Output the (x, y) coordinate of the center of the cell containing the given text.  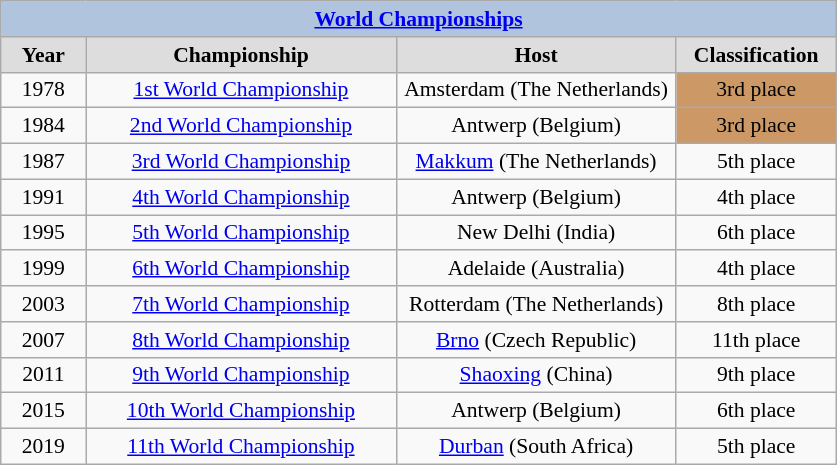
7th World Championship (241, 304)
9th place (756, 375)
2003 (44, 304)
8th place (756, 304)
1978 (44, 90)
2nd World Championship (241, 126)
8th World Championship (241, 340)
1991 (44, 197)
New Delhi (India) (536, 233)
11th World Championship (241, 447)
World Championships (419, 19)
2019 (44, 447)
1987 (44, 162)
2015 (44, 411)
9th World Championship (241, 375)
Host (536, 55)
Classification (756, 55)
Durban (South Africa) (536, 447)
4th World Championship (241, 197)
1984 (44, 126)
11th place (756, 340)
Amsterdam (The Netherlands) (536, 90)
Adelaide (Australia) (536, 269)
2007 (44, 340)
5th World Championship (241, 233)
2011 (44, 375)
1999 (44, 269)
Rotterdam (The Netherlands) (536, 304)
10th World Championship (241, 411)
Brno (Czech Republic) (536, 340)
Championship (241, 55)
Year (44, 55)
6th World Championship (241, 269)
Makkum (The Netherlands) (536, 162)
1995 (44, 233)
3rd World Championship (241, 162)
1st World Championship (241, 90)
Shaoxing (China) (536, 375)
